Return the [X, Y] coordinate for the center point of the cell that contains the specified text.  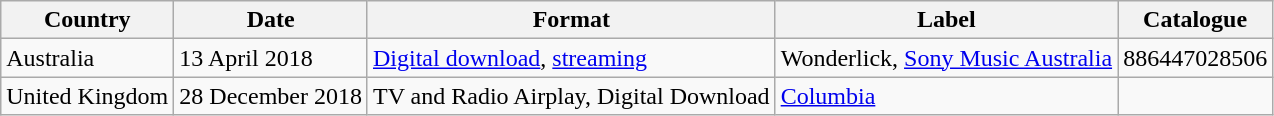
Wonderlick, Sony Music Australia [946, 58]
28 December 2018 [271, 96]
Country [88, 20]
Columbia [946, 96]
Australia [88, 58]
Label [946, 20]
Date [271, 20]
United Kingdom [88, 96]
Catalogue [1196, 20]
Digital download, streaming [571, 58]
Format [571, 20]
TV and Radio Airplay, Digital Download [571, 96]
886447028506 [1196, 58]
13 April 2018 [271, 58]
